Return the (X, Y) coordinate for the center point of the cell that contains the specified text.  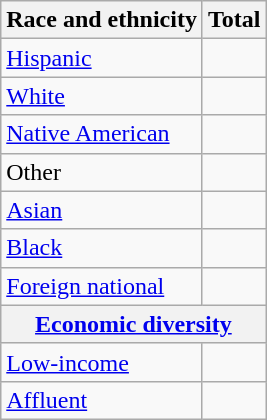
Other (102, 172)
Hispanic (102, 58)
White (102, 96)
Foreign national (102, 286)
Low-income (102, 362)
Race and ethnicity (102, 20)
Economic diversity (134, 324)
Black (102, 248)
Asian (102, 210)
Total (234, 20)
Affluent (102, 400)
Native American (102, 134)
